Detect which cell encompasses the target text, then output its [x, y] center coordinate. 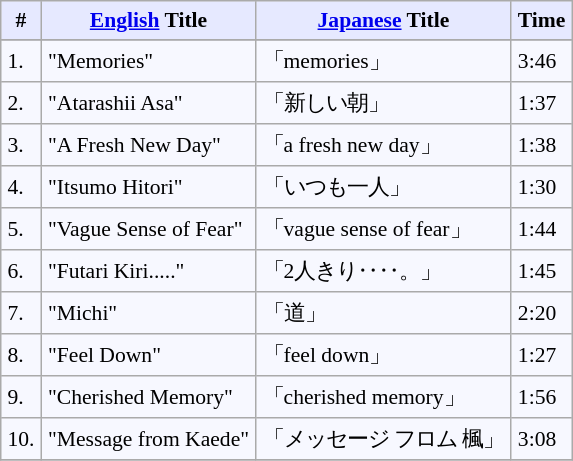
1:27 [542, 355]
Time [542, 20]
2. [21, 103]
「新しい朝」 [384, 103]
# [21, 20]
"Itsumo Hitori" [148, 187]
3:08 [542, 439]
10. [21, 439]
"Message from Kaede" [148, 439]
5. [21, 229]
1:56 [542, 397]
2:20 [542, 313]
4. [21, 187]
8. [21, 355]
「memories」 [384, 61]
English Title [148, 20]
9. [21, 397]
"Memories" [148, 61]
7. [21, 313]
Japanese Title [384, 20]
「vague sense of fear」 [384, 229]
"Vague Sense of Fear" [148, 229]
"Feel Down" [148, 355]
1:45 [542, 271]
「a fresh new day」 [384, 145]
3. [21, 145]
"A Fresh New Day" [148, 145]
"Futari Kiri....." [148, 271]
「2人きり‥‥。」 [384, 271]
「cherished memory」 [384, 397]
"Michi" [148, 313]
1:37 [542, 103]
6. [21, 271]
「道」 [384, 313]
1:38 [542, 145]
「いつも一人」 [384, 187]
"Atarashii Asa" [148, 103]
1. [21, 61]
「feel down」 [384, 355]
3:46 [542, 61]
「メッセージ フロム 楓」 [384, 439]
"Cherished Memory" [148, 397]
1:30 [542, 187]
1:44 [542, 229]
